Return the [X, Y] coordinate for the center point of the cell that contains the specified text.  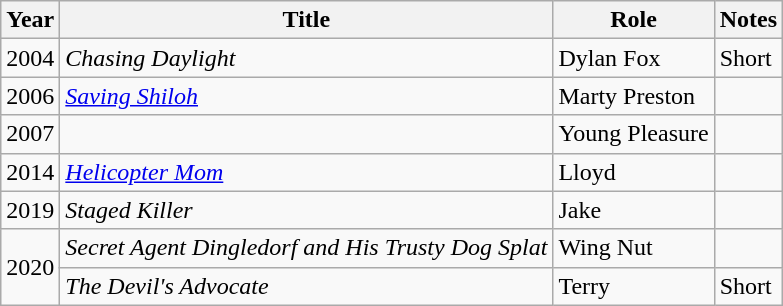
Marty Preston [634, 96]
The Devil's Advocate [306, 286]
Chasing Daylight [306, 58]
2020 [30, 267]
Lloyd [634, 172]
Role [634, 20]
2019 [30, 210]
Wing Nut [634, 248]
Jake [634, 210]
Secret Agent Dingledorf and His Trusty Dog Splat [306, 248]
Title [306, 20]
2014 [30, 172]
Young Pleasure [634, 134]
2004 [30, 58]
2006 [30, 96]
Dylan Fox [634, 58]
Notes [748, 20]
Year [30, 20]
Staged Killer [306, 210]
Helicopter Mom [306, 172]
Saving Shiloh [306, 96]
2007 [30, 134]
Terry [634, 286]
